Identify which cell holds the provided text, then report its [x, y] central coordinate. 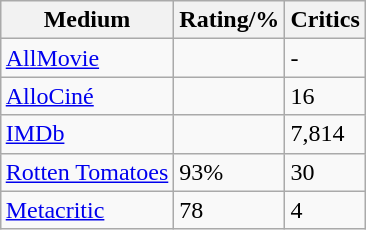
78 [230, 210]
4 [325, 210]
Medium [87, 20]
Rating/% [230, 20]
16 [325, 96]
30 [325, 172]
Metacritic [87, 210]
IMDb [87, 134]
93% [230, 172]
AlloCiné [87, 96]
Rotten Tomatoes [87, 172]
7,814 [325, 134]
Critics [325, 20]
- [325, 58]
AllMovie [87, 58]
